Identify which cell holds the provided text, then report its (X, Y) central coordinate. 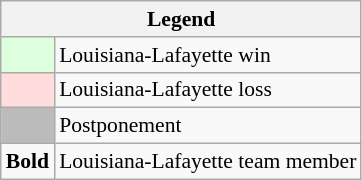
Bold (28, 162)
Postponement (208, 126)
Louisiana-Lafayette win (208, 55)
Louisiana-Lafayette team member (208, 162)
Louisiana-Lafayette loss (208, 90)
Legend (182, 19)
